Provide the (x, y) coordinate of the cell's center where the given text is located.  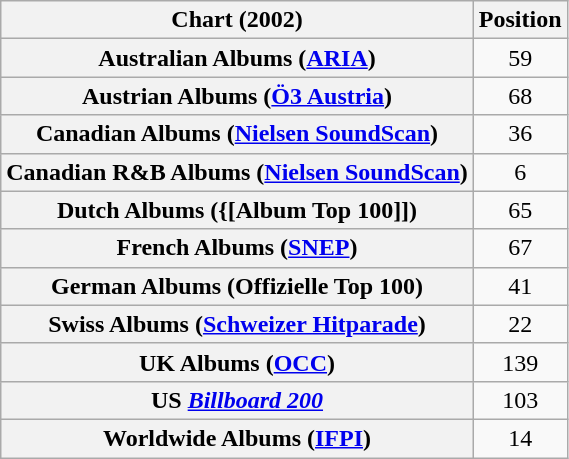
68 (520, 96)
36 (520, 134)
41 (520, 286)
German Albums (Offizielle Top 100) (238, 286)
Canadian Albums (Nielsen SoundScan) (238, 134)
Dutch Albums ({[Album Top 100]]) (238, 210)
Austrian Albums (Ö3 Austria) (238, 96)
67 (520, 248)
Position (520, 20)
22 (520, 324)
59 (520, 58)
Australian Albums (ARIA) (238, 58)
UK Albums (OCC) (238, 362)
US Billboard 200 (238, 400)
Worldwide Albums (IFPI) (238, 438)
139 (520, 362)
Canadian R&B Albums (Nielsen SoundScan) (238, 172)
Swiss Albums (Schweizer Hitparade) (238, 324)
14 (520, 438)
65 (520, 210)
103 (520, 400)
6 (520, 172)
Chart (2002) (238, 20)
French Albums (SNEP) (238, 248)
